Locate the cell with the specified text and output its [x, y] center coordinate. 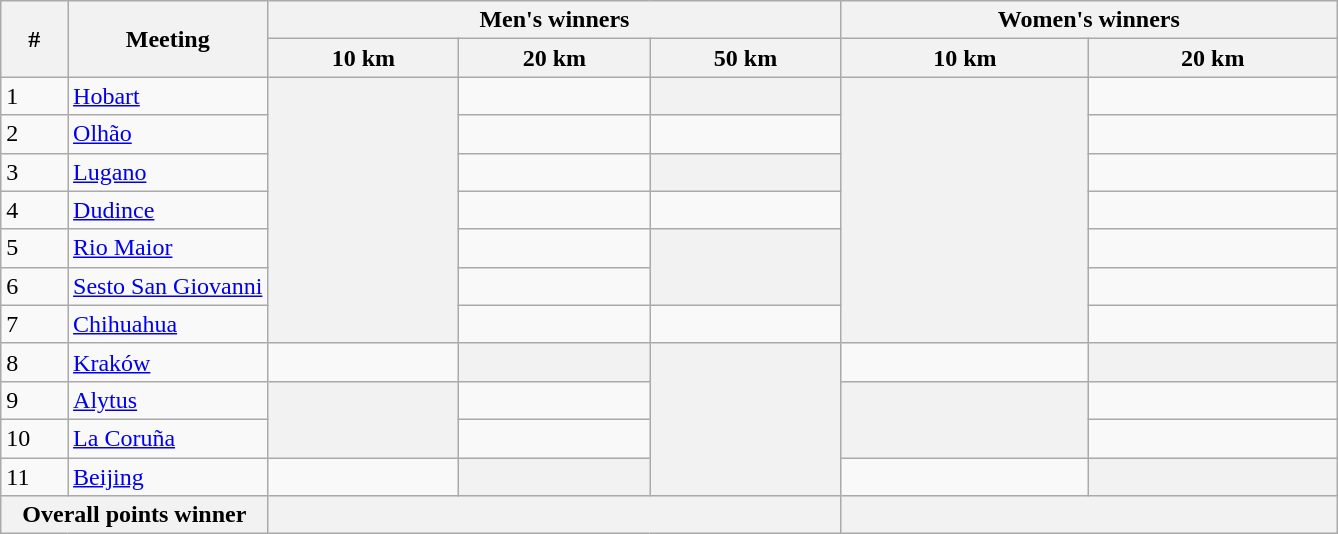
8 [34, 362]
# [34, 39]
6 [34, 286]
Lugano [168, 172]
Men's winners [554, 20]
Rio Maior [168, 248]
Alytus [168, 400]
La Coruña [168, 438]
3 [34, 172]
Overall points winner [134, 515]
2 [34, 134]
Dudince [168, 210]
Kraków [168, 362]
7 [34, 324]
50 km [746, 58]
Meeting [168, 39]
Beijing [168, 477]
10 [34, 438]
Women's winners [1089, 20]
5 [34, 248]
11 [34, 477]
Hobart [168, 96]
1 [34, 96]
9 [34, 400]
Olhão [168, 134]
4 [34, 210]
Sesto San Giovanni [168, 286]
Chihuahua [168, 324]
